Pinpoint the cell where the given text exists, returning its (x, y) midpoint coordinate. 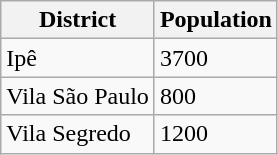
1200 (216, 134)
Population (216, 20)
Vila Segredo (78, 134)
3700 (216, 58)
800 (216, 96)
Ipê (78, 58)
Vila São Paulo (78, 96)
District (78, 20)
